Provide the (X, Y) coordinate of the cell's center where the given text is located.  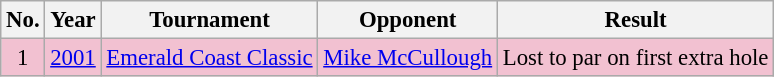
Tournament (210, 20)
Lost to par on first extra hole (635, 58)
Opponent (408, 20)
Result (635, 20)
2001 (73, 58)
Mike McCullough (408, 58)
1 (23, 58)
Year (73, 20)
No. (23, 20)
Emerald Coast Classic (210, 58)
